Detect which cell encompasses the target text, then output its [X, Y] center coordinate. 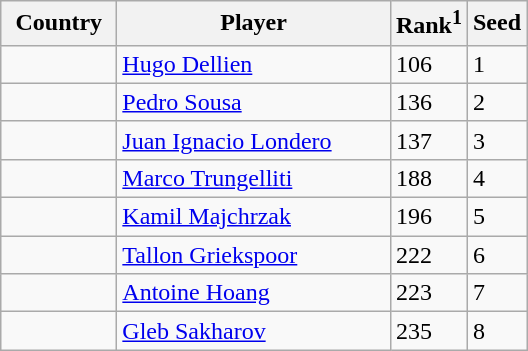
Tallon Griekspoor [254, 255]
5 [496, 217]
1 [496, 64]
235 [428, 331]
Player [254, 24]
Antoine Hoang [254, 293]
7 [496, 293]
222 [428, 255]
136 [428, 102]
6 [496, 255]
188 [428, 178]
Rank1 [428, 24]
Hugo Dellien [254, 64]
Gleb Sakharov [254, 331]
196 [428, 217]
Juan Ignacio Londero [254, 140]
2 [496, 102]
Kamil Majchrzak [254, 217]
223 [428, 293]
Seed [496, 24]
106 [428, 64]
4 [496, 178]
3 [496, 140]
8 [496, 331]
Country [59, 24]
Marco Trungelliti [254, 178]
Pedro Sousa [254, 102]
137 [428, 140]
